From the cell containing the given text, extract its center point as (x, y) coordinate. 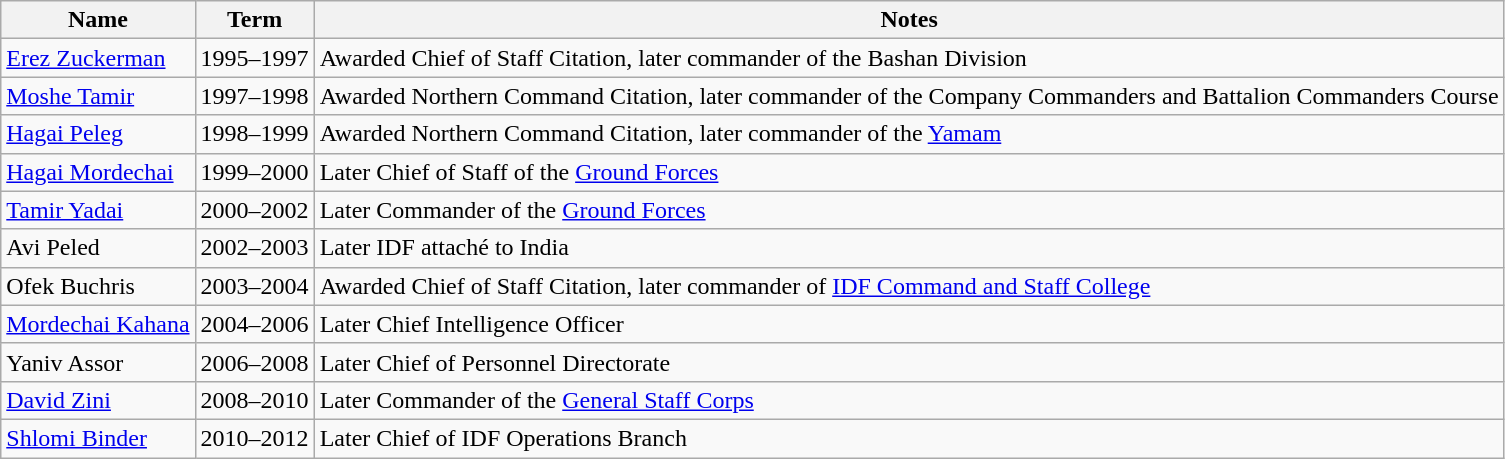
2010–2012 (254, 438)
1997–1998 (254, 96)
Tamir Yadai (98, 210)
Later Chief of IDF Operations Branch (909, 438)
Avi Peled (98, 248)
David Zini (98, 400)
Mordechai Kahana (98, 324)
Later Commander of the Ground Forces (909, 210)
Hagai Mordechai (98, 172)
2000–2002 (254, 210)
Name (98, 20)
2004–2006 (254, 324)
Erez Zuckerman (98, 58)
Awarded Northern Command Citation, later commander of the Company Commanders and Battalion Commanders Course (909, 96)
Later Chief of Personnel Directorate (909, 362)
2003–2004 (254, 286)
Awarded Northern Command Citation, later commander of the Yamam (909, 134)
Yaniv Assor (98, 362)
1995–1997 (254, 58)
1999–2000 (254, 172)
2006–2008 (254, 362)
Term (254, 20)
2008–2010 (254, 400)
Later Chief of Staff of the Ground Forces (909, 172)
Notes (909, 20)
1998–1999 (254, 134)
Hagai Peleg (98, 134)
Shlomi Binder (98, 438)
Moshe Tamir (98, 96)
2002–2003 (254, 248)
Later Commander of the General Staff Corps (909, 400)
Ofek Buchris (98, 286)
Awarded Chief of Staff Citation, later commander of the Bashan Division (909, 58)
Later IDF attaché to India (909, 248)
Later Chief Intelligence Officer (909, 324)
Awarded Chief of Staff Citation, later commander of IDF Command and Staff College (909, 286)
